Search for the cell housing the specified text and yield its (x, y) center coordinate. 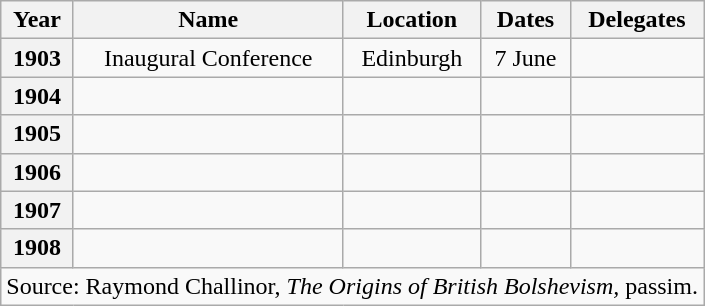
1907 (38, 210)
Source: Raymond Challinor, The Origins of British Bolshevism, passim. (352, 286)
Delegates (636, 20)
Year (38, 20)
1904 (38, 96)
Name (208, 20)
Edinburgh (412, 58)
1903 (38, 58)
1905 (38, 134)
Dates (526, 20)
1906 (38, 172)
7 June (526, 58)
Inaugural Conference (208, 58)
1908 (38, 248)
Location (412, 20)
